Identify which cell holds the provided text, then report its [x, y] central coordinate. 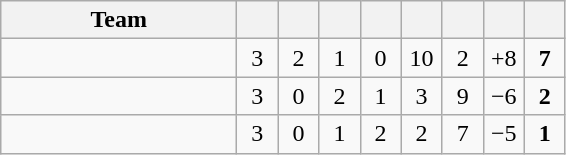
+8 [504, 58]
10 [422, 58]
Team [119, 20]
−6 [504, 96]
−5 [504, 134]
9 [462, 96]
